Scan for the cell matching the given text and deliver its (x, y) coordinate at center. 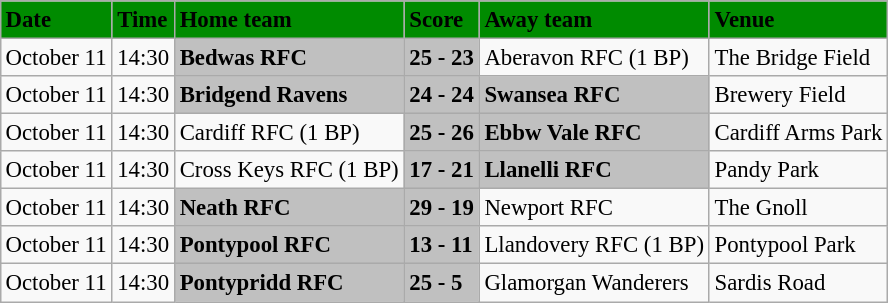
Cross Keys RFC (1 BP) (289, 170)
Cardiff RFC (1 BP) (289, 133)
Glamorgan Wanderers (594, 283)
Time (144, 20)
Llanelli RFC (594, 170)
Score (442, 20)
Date (56, 20)
25 - 5 (442, 283)
Venue (798, 20)
Bedwas RFC (289, 57)
13 - 11 (442, 245)
Cardiff Arms Park (798, 133)
Pontypridd RFC (289, 283)
25 - 26 (442, 133)
17 - 21 (442, 170)
Sardis Road (798, 283)
29 - 19 (442, 208)
24 - 24 (442, 95)
Swansea RFC (594, 95)
The Gnoll (798, 208)
Pontypool RFC (289, 245)
25 - 23 (442, 57)
Pandy Park (798, 170)
Home team (289, 20)
Aberavon RFC (1 BP) (594, 57)
Pontypool Park (798, 245)
Neath RFC (289, 208)
Brewery Field (798, 95)
Away team (594, 20)
Ebbw Vale RFC (594, 133)
The Bridge Field (798, 57)
Llandovery RFC (1 BP) (594, 245)
Newport RFC (594, 208)
Bridgend Ravens (289, 95)
